Capture the cell that displays the provided text and extract its [x, y] central coordinate. 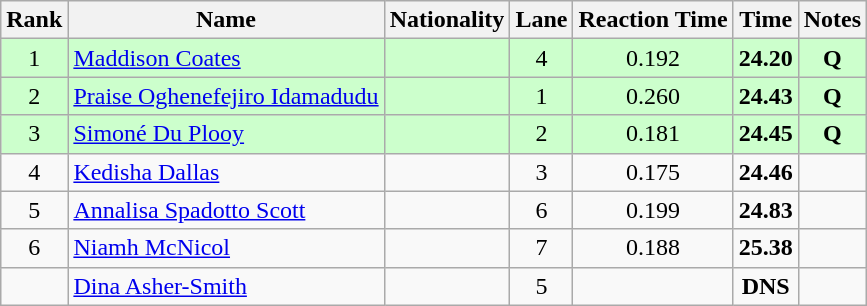
Kedisha Dallas [226, 172]
Praise Oghenefejiro Idamadudu [226, 96]
0.260 [653, 96]
0.188 [653, 248]
0.181 [653, 134]
Niamh McNicol [226, 248]
0.175 [653, 172]
24.43 [766, 96]
Simoné Du Plooy [226, 134]
24.45 [766, 134]
Nationality [447, 20]
Name [226, 20]
Reaction Time [653, 20]
DNS [766, 286]
Time [766, 20]
24.83 [766, 210]
Maddison Coates [226, 58]
0.192 [653, 58]
Notes [832, 20]
Annalisa Spadotto Scott [226, 210]
0.199 [653, 210]
Dina Asher-Smith [226, 286]
Lane [542, 20]
24.46 [766, 172]
Rank [34, 20]
25.38 [766, 248]
24.20 [766, 58]
7 [542, 248]
